For the text-containing cell, return its midpoint in (X, Y) coordinate format. 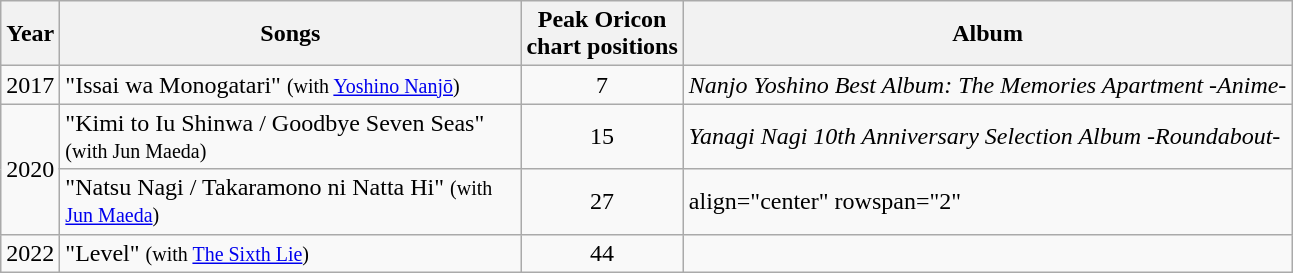
Year (30, 34)
2022 (30, 253)
"Kimi to Iu Shinwa / Goodbye Seven Seas" (with Jun Maeda) (290, 136)
"Issai wa Monogatari" (with Yoshino Nanjō) (290, 85)
align="center" rowspan="2" (988, 202)
Nanjo Yoshino Best Album: The Memories Apartment -Anime- (988, 85)
"Natsu Nagi / Takaramono ni Natta Hi" (with Jun Maeda) (290, 202)
15 (602, 136)
Album (988, 34)
7 (602, 85)
"Level" (with The Sixth Lie) (290, 253)
27 (602, 202)
Songs (290, 34)
44 (602, 253)
2017 (30, 85)
Peak Oricon chart positions (602, 34)
2020 (30, 169)
Yanagi Nagi 10th Anniversary Selection Album -Roundabout- (988, 136)
